Identify which cell holds the provided text, then report its [X, Y] central coordinate. 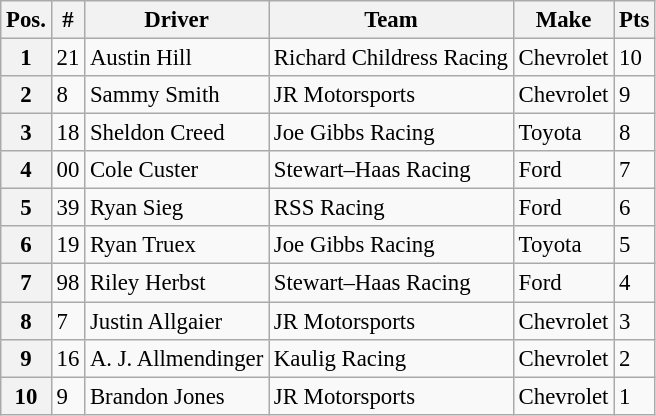
Brandon Jones [177, 396]
Sheldon Creed [177, 133]
Justin Allgaier [177, 321]
Ryan Truex [177, 245]
Pts [634, 20]
RSS Racing [392, 208]
16 [68, 358]
Ryan Sieg [177, 208]
39 [68, 208]
Make [563, 20]
19 [68, 245]
Team [392, 20]
Driver [177, 20]
18 [68, 133]
00 [68, 170]
Richard Childress Racing [392, 58]
A. J. Allmendinger [177, 358]
Riley Herbst [177, 283]
Sammy Smith [177, 95]
Austin Hill [177, 58]
Pos. [26, 20]
Kaulig Racing [392, 358]
# [68, 20]
98 [68, 283]
21 [68, 58]
Cole Custer [177, 170]
